Determine the [X, Y] coordinate at the center of the cell enclosing the given text.  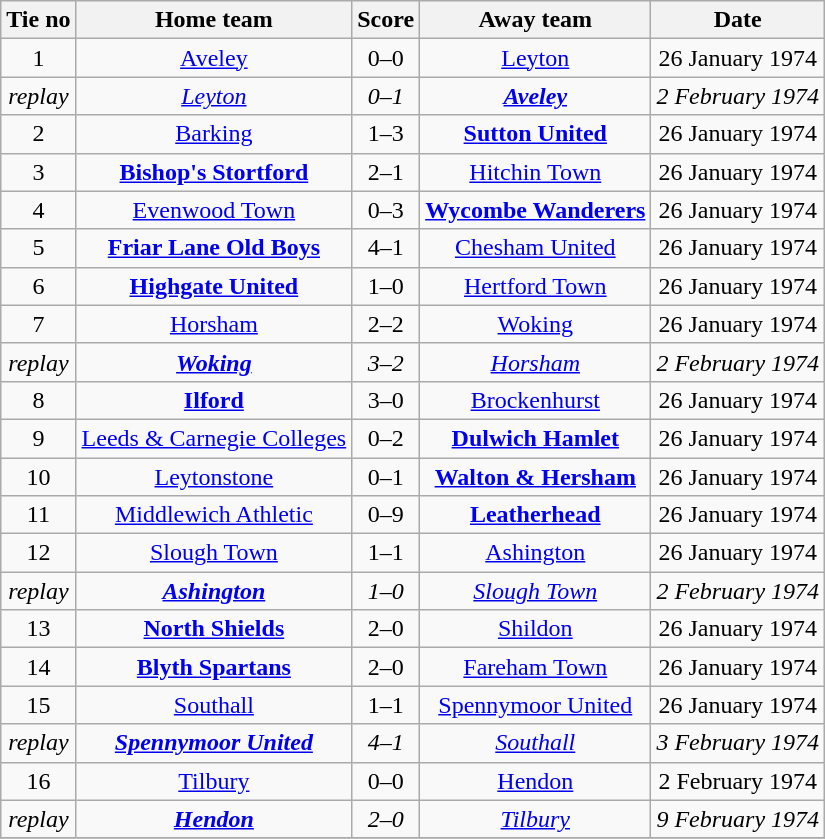
10 [38, 477]
Friar Lane Old Boys [214, 248]
Tie no [38, 20]
6 [38, 286]
9 February 1974 [738, 819]
Walton & Hersham [536, 477]
1 [38, 58]
3 February 1974 [738, 743]
Chesham United [536, 248]
9 [38, 438]
Leatherhead [536, 515]
2–2 [386, 324]
13 [38, 629]
Evenwood Town [214, 210]
0–2 [386, 438]
2 [38, 134]
Away team [536, 20]
4 [38, 210]
12 [38, 553]
North Shields [214, 629]
Highgate United [214, 286]
0–9 [386, 515]
16 [38, 781]
3 [38, 172]
Leeds & Carnegie Colleges [214, 438]
3–2 [386, 362]
8 [38, 400]
Hertford Town [536, 286]
Barking [214, 134]
Score [386, 20]
Date [738, 20]
Bishop's Stortford [214, 172]
11 [38, 515]
Home team [214, 20]
Middlewich Athletic [214, 515]
7 [38, 324]
0–3 [386, 210]
15 [38, 705]
14 [38, 667]
Leytonstone [214, 477]
3–0 [386, 400]
Dulwich Hamlet [536, 438]
Brockenhurst [536, 400]
Sutton United [536, 134]
Hitchin Town [536, 172]
2–1 [386, 172]
Fareham Town [536, 667]
Wycombe Wanderers [536, 210]
1–3 [386, 134]
Shildon [536, 629]
Blyth Spartans [214, 667]
5 [38, 248]
Ilford [214, 400]
